Return (X, Y) of the center of cell containing provided text 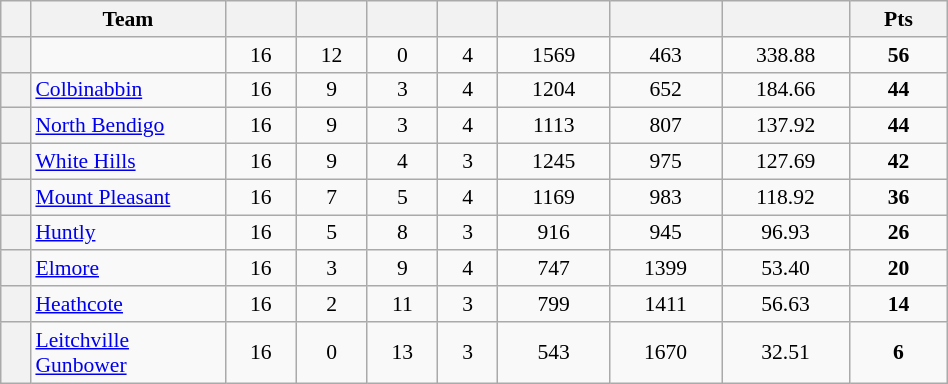
14 (899, 304)
975 (666, 162)
13 (402, 352)
Heathcote (128, 304)
Team (128, 19)
Huntly (128, 233)
338.88 (786, 55)
26 (899, 233)
96.93 (786, 233)
North Bendigo (128, 126)
Elmore (128, 269)
42 (899, 162)
118.92 (786, 197)
543 (554, 352)
Colbinabbin (128, 90)
Pts (899, 19)
White Hills (128, 162)
36 (899, 197)
1113 (554, 126)
1670 (666, 352)
53.40 (786, 269)
137.92 (786, 126)
1569 (554, 55)
1204 (554, 90)
11 (402, 304)
747 (554, 269)
12 (332, 55)
7 (332, 197)
184.66 (786, 90)
983 (666, 197)
945 (666, 233)
916 (554, 233)
1245 (554, 162)
56 (899, 55)
56.63 (786, 304)
6 (899, 352)
799 (554, 304)
1169 (554, 197)
8 (402, 233)
20 (899, 269)
127.69 (786, 162)
Leitchville Gunbower (128, 352)
463 (666, 55)
652 (666, 90)
32.51 (786, 352)
807 (666, 126)
2 (332, 304)
Mount Pleasant (128, 197)
1399 (666, 269)
1411 (666, 304)
